Scan for the cell matching the given text and deliver its (X, Y) coordinate at center. 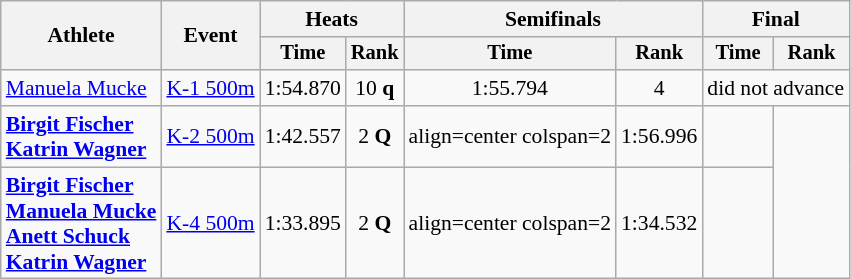
Birgit Fischer Katrin Wagner (82, 136)
Athlete (82, 36)
1:33.895 (303, 223)
Semifinals (554, 19)
1:42.557 (303, 136)
Heats (332, 19)
10 q (375, 88)
Event (210, 36)
K-2 500m (210, 136)
4 (659, 88)
1:54.870 (303, 88)
Final (776, 19)
K-4 500m (210, 223)
1:56.996 (659, 136)
1:55.794 (510, 88)
did not advance (776, 88)
1:34.532 (659, 223)
Birgit Fischer Manuela Mucke Anett Schuck Katrin Wagner (82, 223)
K-1 500m (210, 88)
Manuela Mucke (82, 88)
